Determine the (x, y) coordinate at the center of the cell enclosing the given text.  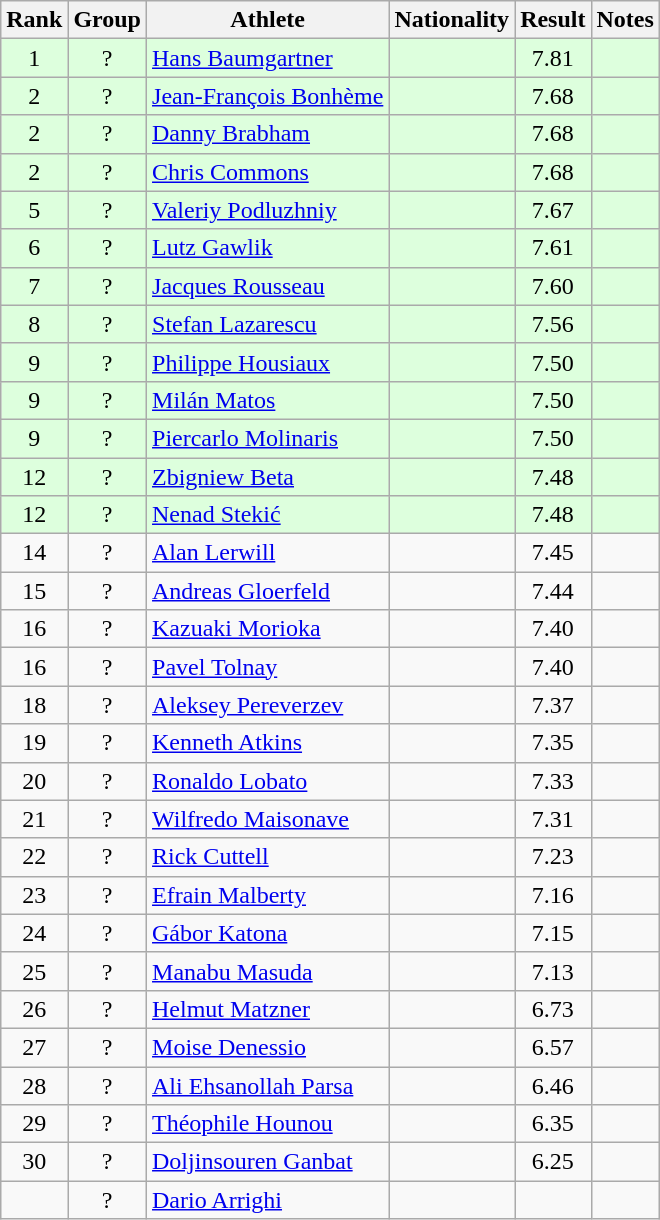
7.31 (553, 819)
Dario Arrighi (268, 1200)
25 (34, 971)
18 (34, 705)
7.81 (553, 58)
Athlete (268, 20)
Rank (34, 20)
Aleksey Pereverzev (268, 705)
7.44 (553, 591)
Notes (625, 20)
19 (34, 743)
6.25 (553, 1162)
20 (34, 781)
29 (34, 1124)
Group (108, 20)
7.61 (553, 248)
Jacques Rousseau (268, 286)
Philippe Housiaux (268, 362)
7 (34, 286)
7.13 (553, 971)
Valeriy Podluzhniy (268, 210)
7.37 (553, 705)
26 (34, 1009)
7.33 (553, 781)
Efrain Malberty (268, 895)
Moise Denessio (268, 1047)
24 (34, 933)
Jean-François Bonhème (268, 96)
Piercarlo Molinaris (268, 438)
Rick Cuttell (268, 857)
Kenneth Atkins (268, 743)
Kazuaki Morioka (268, 629)
22 (34, 857)
Hans Baumgartner (268, 58)
Lutz Gawlik (268, 248)
Alan Lerwill (268, 553)
Danny Brabham (268, 134)
6 (34, 248)
8 (34, 324)
6.46 (553, 1085)
15 (34, 591)
7.16 (553, 895)
6.57 (553, 1047)
Gábor Katona (268, 933)
27 (34, 1047)
5 (34, 210)
Pavel Tolnay (268, 667)
21 (34, 819)
7.23 (553, 857)
Théophile Hounou (268, 1124)
30 (34, 1162)
7.56 (553, 324)
Doljinsouren Ganbat (268, 1162)
1 (34, 58)
Result (553, 20)
Zbigniew Beta (268, 477)
Nenad Stekić (268, 515)
Milán Matos (268, 400)
Ronaldo Lobato (268, 781)
Ali Ehsanollah Parsa (268, 1085)
7.35 (553, 743)
Helmut Matzner (268, 1009)
14 (34, 553)
6.35 (553, 1124)
Chris Commons (268, 172)
7.15 (553, 933)
Nationality (452, 20)
Wilfredo Maisonave (268, 819)
7.45 (553, 553)
23 (34, 895)
Andreas Gloerfeld (268, 591)
7.67 (553, 210)
Stefan Lazarescu (268, 324)
6.73 (553, 1009)
28 (34, 1085)
Manabu Masuda (268, 971)
7.60 (553, 286)
